From the cell containing the given text, extract its center point as [x, y] coordinate. 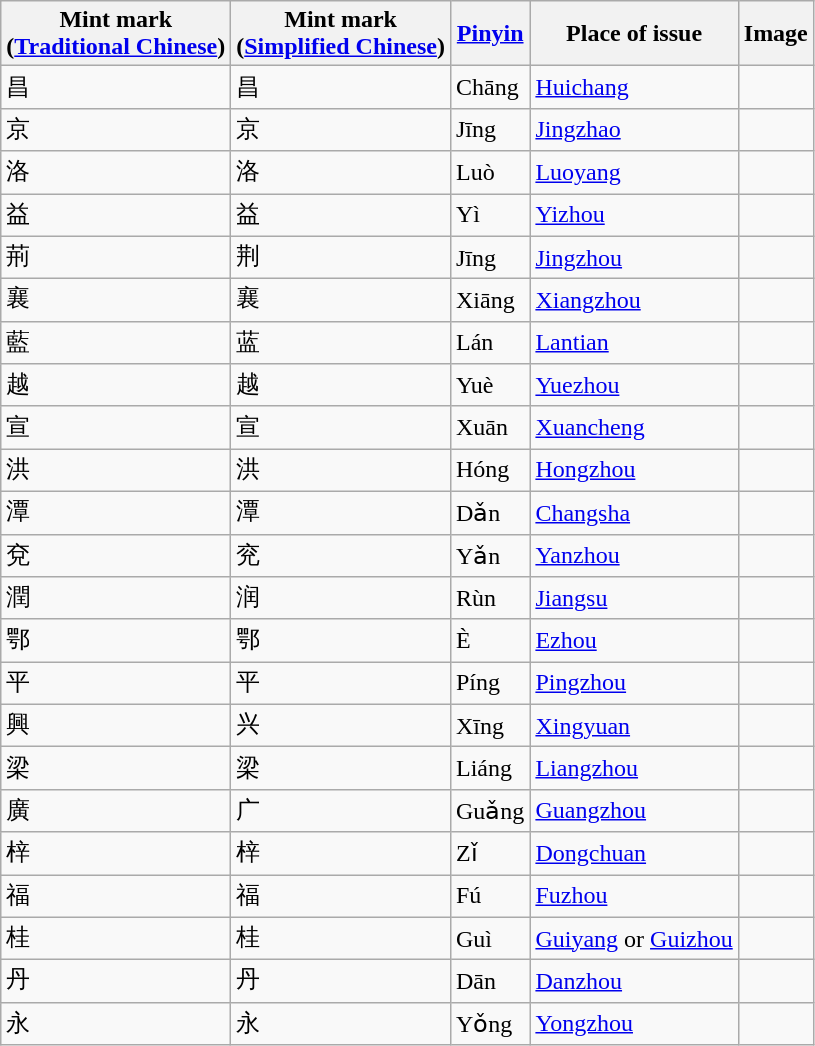
Zǐ [490, 854]
Liangzhou [634, 768]
Changsha [634, 512]
Pingzhou [634, 684]
Xuancheng [634, 428]
Jiangsu [634, 598]
Rùn [490, 598]
Xiāng [490, 300]
Dǎn [490, 512]
Lán [490, 342]
Guangzhou [634, 810]
Yì [490, 216]
Chāng [490, 88]
Lantian [634, 342]
Píng [490, 684]
Yǒng [490, 1024]
興 [116, 726]
Xīng [490, 726]
Guiyang or Guizhou [634, 938]
Pinyin [490, 34]
Guǎng [490, 810]
荆 [341, 258]
Ezhou [634, 640]
荊 [116, 258]
Fú [490, 896]
Hongzhou [634, 470]
兴 [341, 726]
兖 [341, 556]
Xiangzhou [634, 300]
Mint mark(Traditional Chinese) [116, 34]
Yongzhou [634, 1024]
Yuè [490, 386]
Fuzhou [634, 896]
润 [341, 598]
Mint mark(Simplified Chinese) [341, 34]
Yanzhou [634, 556]
兗 [116, 556]
Xingyuan [634, 726]
Dongchuan [634, 854]
È [490, 640]
Huichang [634, 88]
廣 [116, 810]
潤 [116, 598]
藍 [116, 342]
Image [776, 34]
Luò [490, 172]
Luoyang [634, 172]
Liáng [490, 768]
Yǎn [490, 556]
广 [341, 810]
Yizhou [634, 216]
Xuān [490, 428]
Guì [490, 938]
Danzhou [634, 982]
蓝 [341, 342]
Jingzhao [634, 130]
Dān [490, 982]
Jingzhou [634, 258]
Place of issue [634, 34]
Hóng [490, 470]
Yuezhou [634, 386]
